Locate the cell with the specified text and output its (x, y) center coordinate. 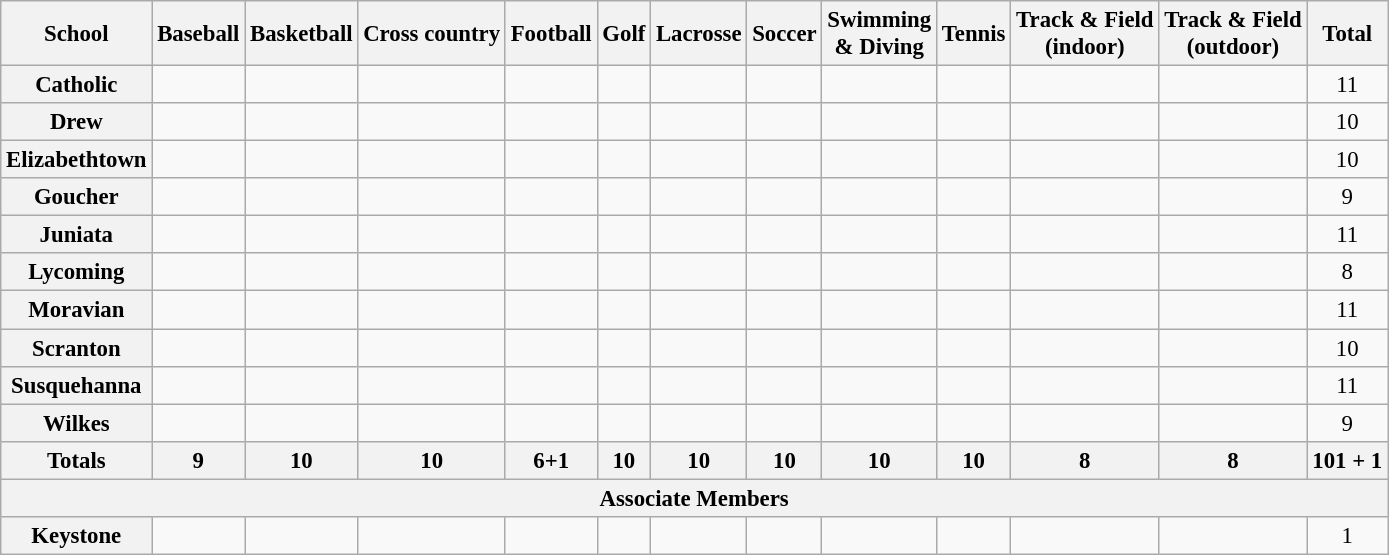
Lycoming (76, 273)
Soccer (784, 34)
Golf (624, 34)
Baseball (198, 34)
Catholic (76, 85)
Juniata (76, 235)
Swimming& Diving (879, 34)
Total (1348, 34)
6+1 (551, 460)
Moravian (76, 310)
Totals (76, 460)
Lacrosse (699, 34)
Tennis (973, 34)
School (76, 34)
Track & Field(indoor) (1085, 34)
Drew (76, 122)
Cross country (432, 34)
Susquehanna (76, 385)
Scranton (76, 348)
1 (1348, 536)
Basketball (302, 34)
Wilkes (76, 423)
Keystone (76, 536)
Track & Field(outdoor) (1233, 34)
Goucher (76, 197)
101 + 1 (1348, 460)
Associate Members (694, 498)
Football (551, 34)
Elizabethtown (76, 160)
